Search for the cell housing the specified text and yield its [X, Y] center coordinate. 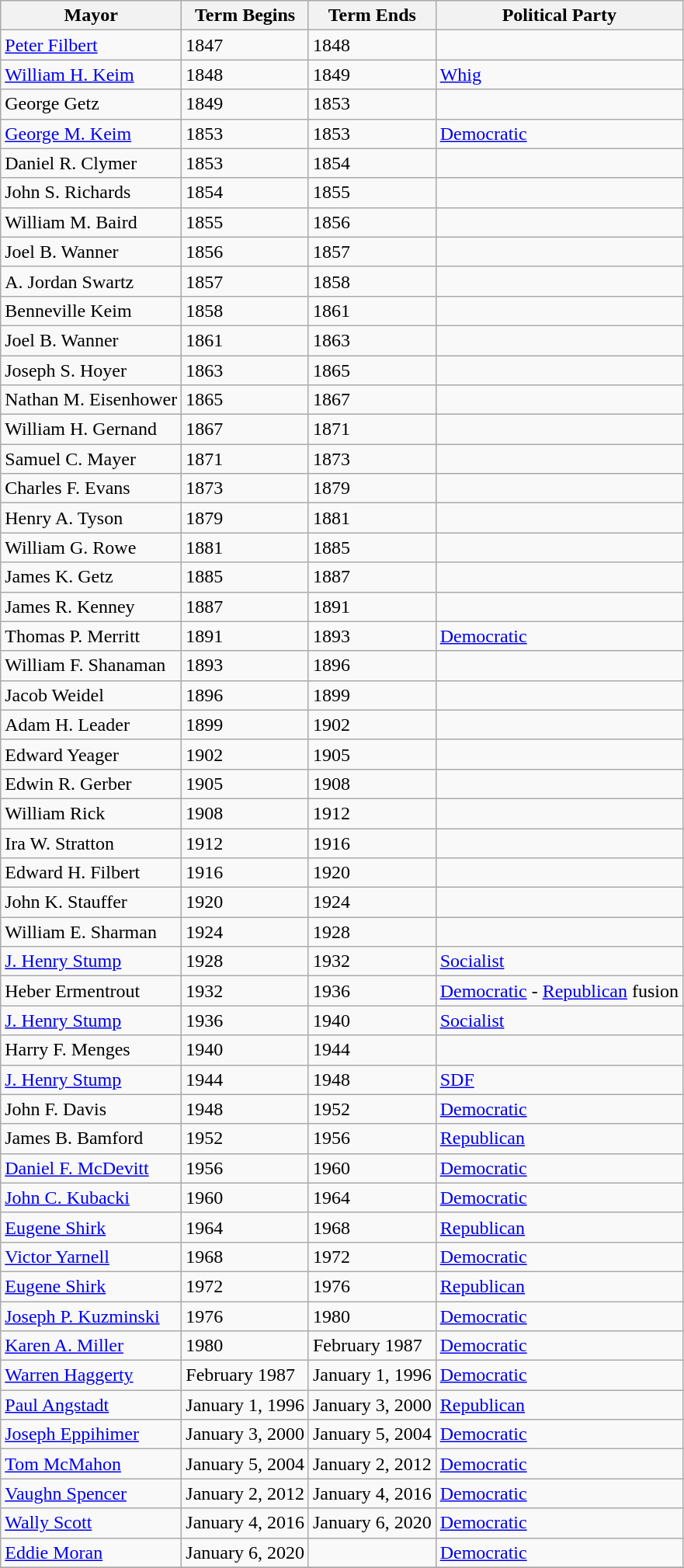
John C. Kubacki [92, 1198]
William Rick [92, 813]
Peter Filbert [92, 45]
William E. Sharman [92, 932]
William H. Keim [92, 75]
Whig [559, 75]
Heber Ermentrout [92, 991]
Mayor [92, 16]
George M. Keim [92, 134]
Edward H. Filbert [92, 873]
Karen A. Miller [92, 1346]
William G. Rowe [92, 548]
Political Party [559, 16]
William H. Gernand [92, 429]
Henry A. Tyson [92, 518]
George Getz [92, 104]
John F. Davis [92, 1109]
Tom McMahon [92, 1464]
Charles F. Evans [92, 488]
Paul Angstadt [92, 1405]
Term Ends [372, 16]
1847 [245, 45]
Adam H. Leader [92, 725]
John S. Richards [92, 193]
William F. Shanaman [92, 666]
Joseph P. Kuzminski [92, 1316]
Edwin R. Gerber [92, 784]
SDF [559, 1080]
Joseph S. Hoyer [92, 370]
Edward Yeager [92, 754]
Term Begins [245, 16]
Eddie Moran [92, 1552]
Daniel F. McDevitt [92, 1168]
Victor Yarnell [92, 1257]
Daniel R. Clymer [92, 163]
John K. Stauffer [92, 902]
Vaughn Spencer [92, 1493]
Benneville Keim [92, 311]
Jacob Weidel [92, 695]
James K. Getz [92, 577]
Joseph Eppihimer [92, 1434]
Wally Scott [92, 1523]
Harry F. Menges [92, 1050]
Nathan M. Eisenhower [92, 400]
James B. Bamford [92, 1139]
Democratic - Republican fusion [559, 991]
Warren Haggerty [92, 1375]
William M. Baird [92, 222]
James R. Kenney [92, 607]
Ira W. Stratton [92, 843]
Thomas P. Merritt [92, 636]
A. Jordan Swartz [92, 281]
Samuel C. Mayer [92, 459]
